Determine the [X, Y] coordinate at the center of the cell enclosing the given text.  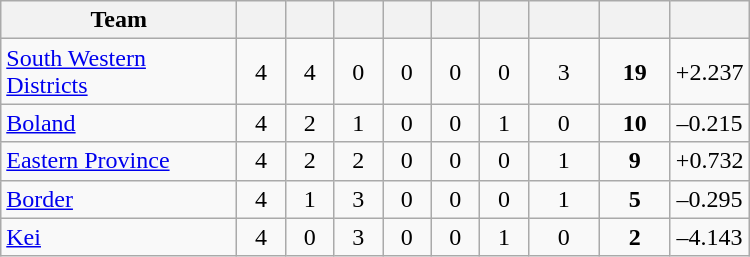
Boland [119, 123]
Border [119, 199]
Kei [119, 237]
–0.295 [710, 199]
9 [634, 161]
–0.215 [710, 123]
–4.143 [710, 237]
South Western Districts [119, 72]
+2.237 [710, 72]
19 [634, 72]
+0.732 [710, 161]
Eastern Province [119, 161]
5 [634, 199]
10 [634, 123]
Team [119, 20]
